Provide the (x, y) coordinate of the cell's center where the given text is located.  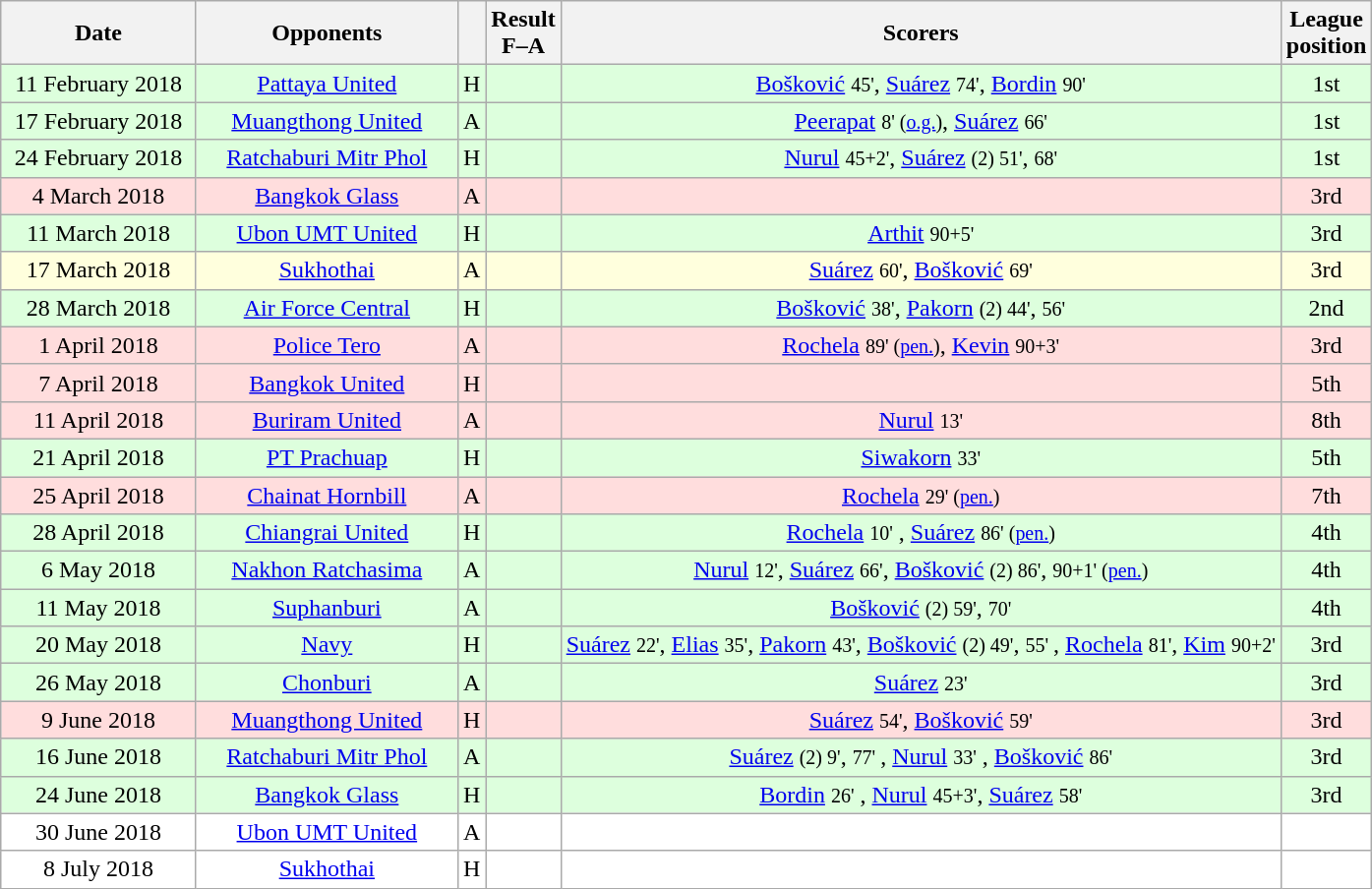
7th (1326, 495)
Nurul 13' (921, 420)
4 March 2018 (98, 196)
Pattaya United (327, 84)
Suárez 54', Bošković 59' (921, 720)
Chiangrai United (327, 533)
25 April 2018 (98, 495)
2nd (1326, 308)
20 May 2018 (98, 645)
Opponents (327, 33)
Suphanburi (327, 608)
Suárez 23' (921, 682)
21 April 2018 (98, 457)
24 February 2018 (98, 158)
6 May 2018 (98, 570)
9 June 2018 (98, 720)
Bošković 45', Suárez 74', Bordin 90' (921, 84)
Scorers (921, 33)
Siwakorn 33' (921, 457)
Chonburi (327, 682)
Suárez 22', Elias 35', Pakorn 43', Bošković (2) 49', 55' , Rochela 81', Kim 90+2' (921, 645)
24 June 2018 (98, 795)
28 April 2018 (98, 533)
8 July 2018 (98, 869)
11 April 2018 (98, 420)
Rochela 29' (pen.) (921, 495)
16 June 2018 (98, 757)
Chainat Hornbill (327, 495)
1 April 2018 (98, 345)
Nurul 45+2', Suárez (2) 51', 68' (921, 158)
Suárez 60', Bošković 69' (921, 270)
Bošković 38', Pakorn (2) 44', 56' (921, 308)
11 February 2018 (98, 84)
Rochela 89' (pen.), Kevin 90+3' (921, 345)
Nakhon Ratchasima (327, 570)
Bangkok United (327, 383)
8th (1326, 420)
Arthit 90+5' (921, 233)
Date (98, 33)
Police Tero (327, 345)
Buriram United (327, 420)
Nurul 12', Suárez 66', Bošković (2) 86', 90+1' (pen.) (921, 570)
Suárez (2) 9', 77' , Nurul 33' , Bošković 86' (921, 757)
28 March 2018 (98, 308)
ResultF–A (523, 33)
Peerapat 8' (o.g.), Suárez 66' (921, 121)
11 May 2018 (98, 608)
17 February 2018 (98, 121)
11 March 2018 (98, 233)
Rochela 10' , Suárez 86' (pen.) (921, 533)
7 April 2018 (98, 383)
Bordin 26' , Nurul 45+3', Suárez 58' (921, 795)
PT Prachuap (327, 457)
26 May 2018 (98, 682)
Navy (327, 645)
30 June 2018 (98, 832)
Air Force Central (327, 308)
Leagueposition (1326, 33)
Bošković (2) 59', 70' (921, 608)
17 March 2018 (98, 270)
